Search for the cell housing the specified text and yield its [X, Y] center coordinate. 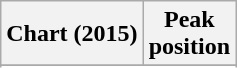
Chart (2015) [72, 34]
Peakposition [189, 34]
